Return the (x, y) coordinate for the center point of the cell that contains the specified text.  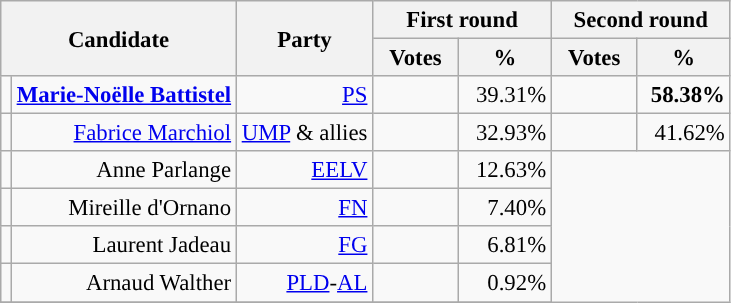
7.40% (504, 208)
41.62% (684, 133)
PS (304, 95)
Anne Parlange (124, 170)
12.63% (504, 170)
Candidate (119, 38)
0.92% (504, 283)
32.93% (504, 133)
58.38% (684, 95)
EELV (304, 170)
Fabrice Marchiol (124, 133)
Marie-Noëlle Battistel (124, 95)
Laurent Jadeau (124, 245)
FN (304, 208)
UMP & allies (304, 133)
FG (304, 245)
6.81% (504, 245)
39.31% (504, 95)
First round (462, 20)
Mireille d'Ornano (124, 208)
Second round (640, 20)
Party (304, 38)
PLD-AL (304, 283)
Arnaud Walther (124, 283)
